Scan for the cell matching the given text and deliver its [x, y] coordinate at center. 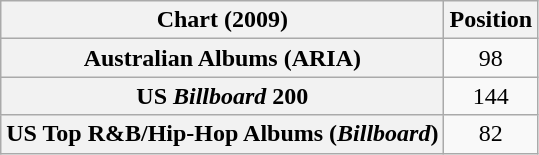
Australian Albums (ARIA) [222, 58]
US Top R&B/Hip-Hop Albums (Billboard) [222, 134]
98 [491, 58]
82 [491, 134]
Chart (2009) [222, 20]
US Billboard 200 [222, 96]
Position [491, 20]
144 [491, 96]
